Search for the cell housing the specified text and yield its (X, Y) center coordinate. 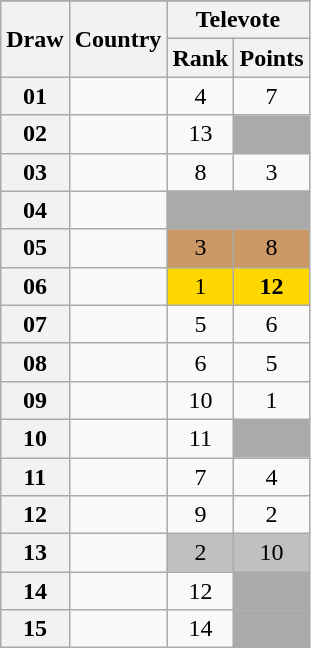
Draw (35, 39)
Country (118, 39)
15 (35, 629)
05 (35, 248)
07 (35, 324)
09 (35, 400)
08 (35, 362)
02 (35, 134)
Rank (200, 58)
Televote (238, 20)
04 (35, 210)
Points (272, 58)
06 (35, 286)
9 (200, 515)
03 (35, 172)
01 (35, 96)
